Capture the cell that displays the provided text and extract its [x, y] central coordinate. 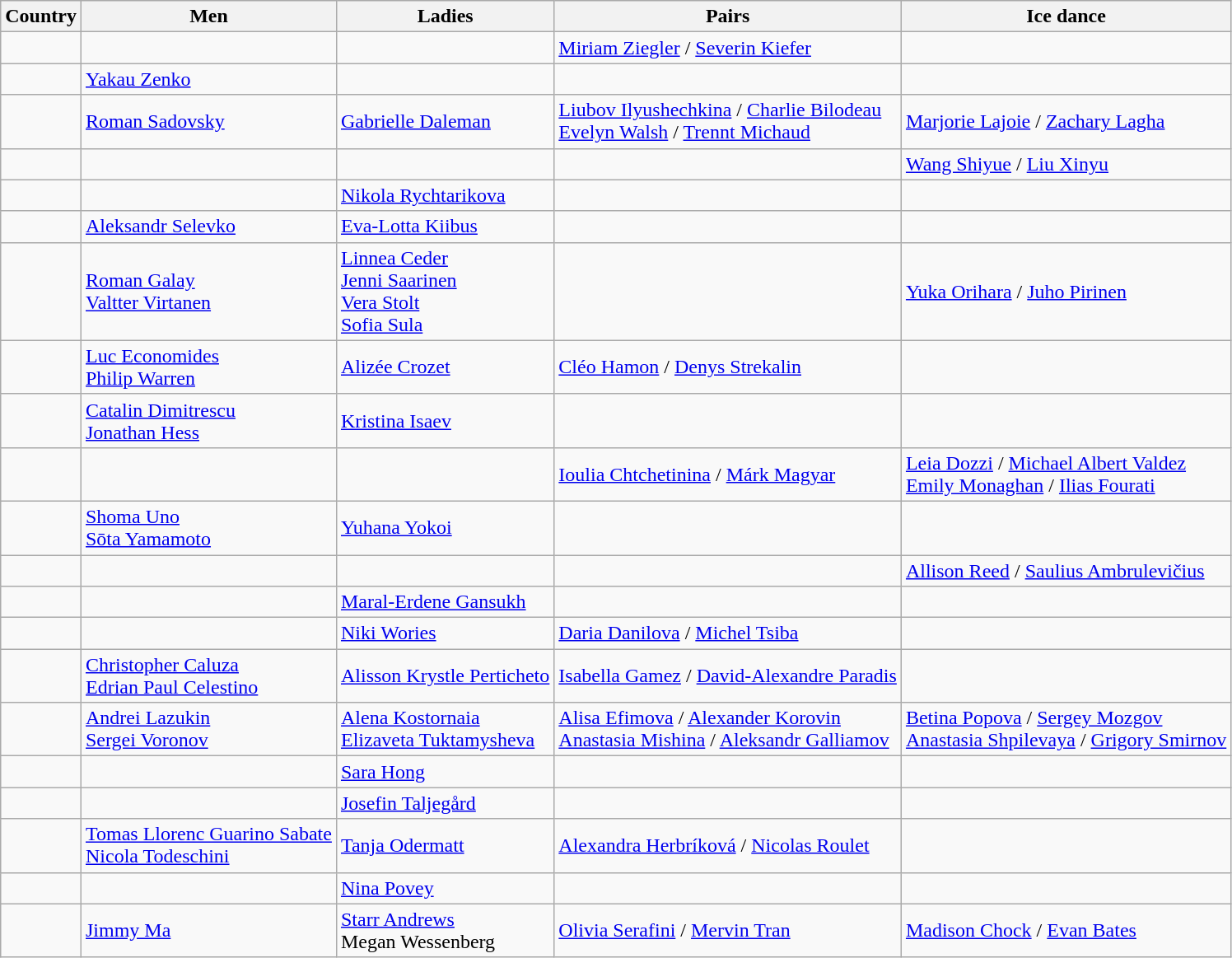
Liubov Ilyushechkina / Charlie Bilodeau Evelyn Walsh / Trennt Michaud [728, 122]
Josefin Taljegård [445, 803]
Alexandra Herbríková / Nicolas Roulet [728, 845]
Marjorie Lajoie / Zachary Lagha [1066, 122]
Allison Reed / Saulius Ambrulevičius [1066, 571]
Aleksandr Selevko [208, 227]
Starr Andrews Megan Wessenberg [445, 931]
Sara Hong [445, 772]
Madison Chock / Evan Bates [1066, 931]
Niki Wories [445, 633]
Eva-Lotta Kiibus [445, 227]
Jimmy Ma [208, 931]
Shoma Uno Sōta Yamamoto [208, 527]
Nikola Rychtarikova [445, 195]
Kristina Isaev [445, 420]
Pairs [728, 16]
Roman Sadovsky [208, 122]
Christopher Caluza Edrian Paul Celestino [208, 675]
Ioulia Chtchetinina / Márk Magyar [728, 474]
Olivia Serafini / Mervin Tran [728, 931]
Ice dance [1066, 16]
Alisa Efimova / Alexander Korovin Anastasia Mishina / Aleksandr Galliamov [728, 730]
Alizée Crozet [445, 367]
Catalin Dimitrescu Jonathan Hess [208, 420]
Roman Galay Valtter Virtanen [208, 292]
Daria Danilova / Michel Tsiba [728, 633]
Linnea Ceder Jenni Saarinen Vera Stolt Sofia Sula [445, 292]
Country [41, 16]
Betina Popova / Sergey Mozgov Anastasia Shpilevaya / Grigory Smirnov [1066, 730]
Ladies [445, 16]
Luc Economides Philip Warren [208, 367]
Yakau Zenko [208, 79]
Maral-Erdene Gansukh [445, 602]
Isabella Gamez / David-Alexandre Paradis [728, 675]
Tomas Llorenc Guarino Sabate Nicola Todeschini [208, 845]
Gabrielle Daleman [445, 122]
Miriam Ziegler / Severin Kiefer [728, 48]
Yuhana Yokoi [445, 527]
Yuka Orihara / Juho Pirinen [1066, 292]
Andrei Lazukin Sergei Voronov [208, 730]
Nina Povey [445, 888]
Tanja Odermatt [445, 845]
Alena Kostornaia Elizaveta Tuktamysheva [445, 730]
Wang Shiyue / Liu Xinyu [1066, 164]
Alisson Krystle Perticheto [445, 675]
Men [208, 16]
Leia Dozzi / Michael Albert Valdez Emily Monaghan / Ilias Fourati [1066, 474]
Cléo Hamon / Denys Strekalin [728, 367]
